Capture the cell that displays the provided text and extract its [X, Y] central coordinate. 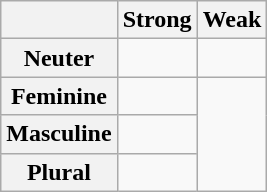
Plural [59, 172]
Feminine [59, 96]
Masculine [59, 134]
Neuter [59, 58]
Strong [157, 20]
Weak [232, 20]
